From the cell containing the given text, extract its center point as (X, Y) coordinate. 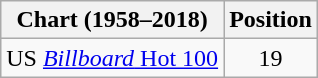
19 (271, 58)
Position (271, 20)
US Billboard Hot 100 (112, 58)
Chart (1958–2018) (112, 20)
